Scan for the cell matching the given text and deliver its [X, Y] coordinate at center. 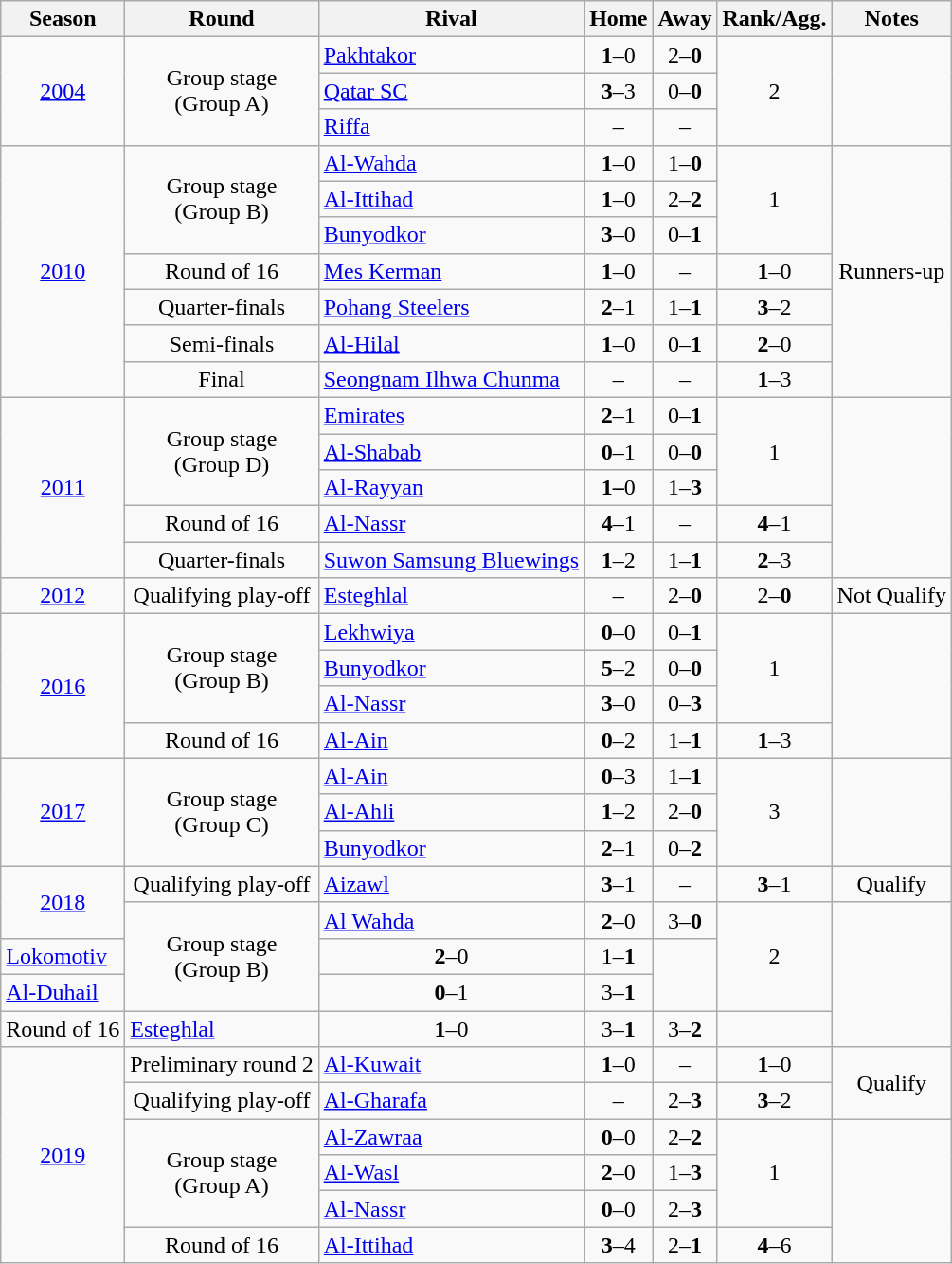
Rank/Agg. [775, 19]
Al-Shabab [451, 452]
Suwon Samsung Bluewings [451, 560]
Home [619, 19]
4–6 [775, 1245]
2004 [63, 91]
Lekhwiya [451, 632]
Qatar SC [451, 91]
2012 [63, 596]
Al Wahda [451, 920]
Round [222, 19]
Al-Rayyan [451, 488]
2017 [63, 812]
Final [222, 379]
Lokomotiv [63, 956]
Notes [891, 19]
Mes Kerman [451, 271]
2019 [63, 1155]
2010 [63, 271]
2011 [63, 487]
Away [685, 19]
2016 [63, 686]
Group stage(Group D) [222, 451]
Al-Kuwait [451, 1065]
Al-Duhail [63, 992]
Al-Ahli [451, 812]
Al-Gharafa [451, 1101]
Not Qualify [891, 596]
Seongnam Ilhwa Chunma [451, 379]
Al-Hilal [451, 343]
2018 [63, 902]
3–4 [619, 1245]
Emirates [451, 415]
Pohang Steelers [451, 307]
3–3 [619, 91]
Preliminary round 2 [222, 1065]
Group stage(Group C) [222, 812]
Al-Wasl [451, 1173]
3 [775, 812]
5–2 [619, 668]
Season [63, 19]
Rival [451, 19]
Pakhtakor [451, 55]
Aizawl [451, 884]
Al-Zawraa [451, 1137]
Al-Wahda [451, 163]
Runners-up [891, 271]
Riffa [451, 127]
Semi-finals [222, 343]
